Return the (X, Y) coordinate for the center point of the cell that contains the specified text.  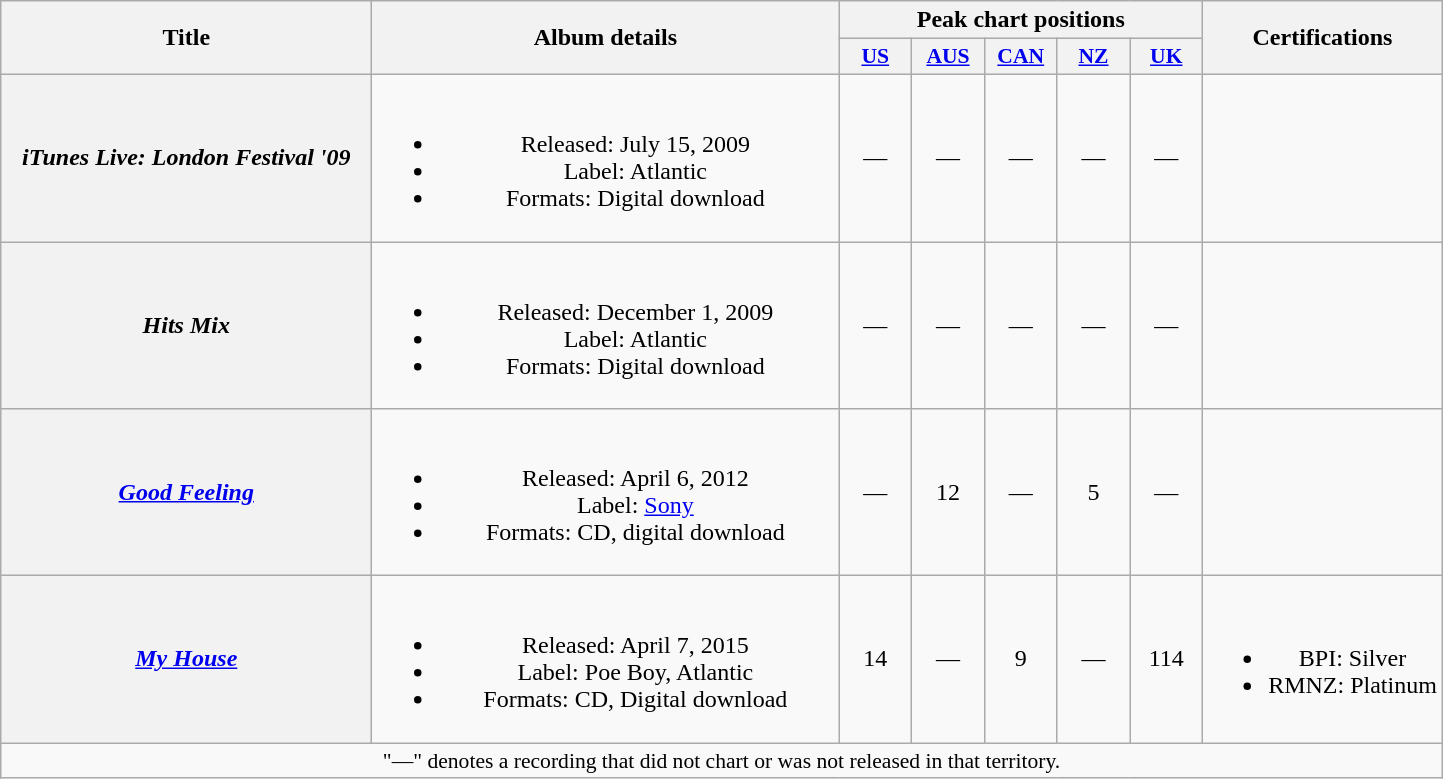
BPI: SilverRMNZ: Platinum (1323, 660)
Title (186, 38)
UK (1166, 57)
My House (186, 660)
Certifications (1323, 38)
Hits Mix (186, 326)
NZ (1094, 57)
Released: December 1, 2009 Label: AtlanticFormats: Digital download (606, 326)
"—" denotes a recording that did not chart or was not released in that territory. (722, 761)
Released: April 7, 2015Label: Poe Boy, AtlanticFormats: CD, Digital download (606, 660)
9 (1020, 660)
Good Feeling (186, 492)
CAN (1020, 57)
Peak chart positions (1021, 20)
14 (876, 660)
AUS (948, 57)
US (876, 57)
Released: April 6, 2012 Label: SonyFormats: CD, digital download (606, 492)
114 (1166, 660)
5 (1094, 492)
Released: July 15, 2009 Label: AtlanticFormats: Digital download (606, 158)
iTunes Live: London Festival '09 (186, 158)
Album details (606, 38)
12 (948, 492)
